Detect which cell encompasses the target text, then output its [x, y] center coordinate. 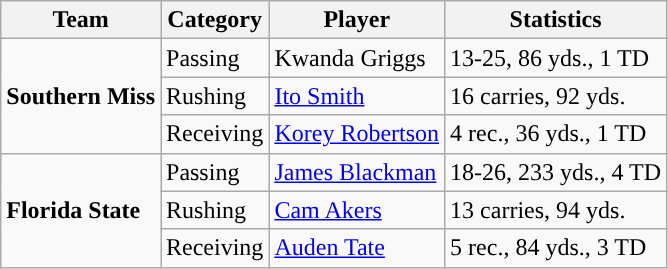
5 rec., 84 yds., 3 TD [556, 248]
James Blackman [357, 172]
Ito Smith [357, 96]
16 carries, 92 yds. [556, 96]
Statistics [556, 20]
4 rec., 36 yds., 1 TD [556, 134]
Korey Robertson [357, 134]
Team [81, 20]
Cam Akers [357, 210]
18-26, 233 yds., 4 TD [556, 172]
Auden Tate [357, 248]
Kwanda Griggs [357, 58]
Florida State [81, 210]
13 carries, 94 yds. [556, 210]
Southern Miss [81, 96]
Player [357, 20]
13-25, 86 yds., 1 TD [556, 58]
Category [214, 20]
